Return the [x, y] coordinate for the center point of the cell that contains the specified text.  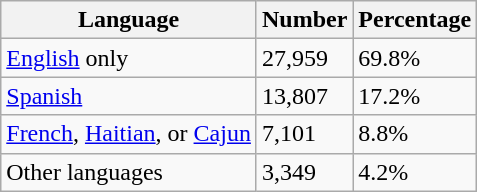
Language [129, 20]
7,101 [304, 134]
17.2% [415, 96]
13,807 [304, 96]
27,959 [304, 58]
8.8% [415, 134]
69.8% [415, 58]
Spanish [129, 96]
Percentage [415, 20]
Number [304, 20]
3,349 [304, 172]
Other languages [129, 172]
4.2% [415, 172]
French, Haitian, or Cajun [129, 134]
English only [129, 58]
